Capture the cell that displays the provided text and extract its (x, y) central coordinate. 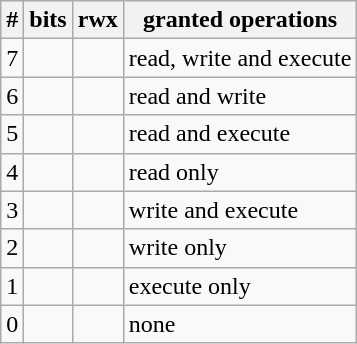
rwx (98, 20)
0 (12, 324)
execute only (240, 286)
read and execute (240, 134)
5 (12, 134)
2 (12, 248)
3 (12, 210)
1 (12, 286)
write only (240, 248)
write and execute (240, 210)
# (12, 20)
bits (48, 20)
read and write (240, 96)
read, write and execute (240, 58)
7 (12, 58)
granted operations (240, 20)
4 (12, 172)
none (240, 324)
read only (240, 172)
6 (12, 96)
